From the cell containing the given text, extract its center point as [x, y] coordinate. 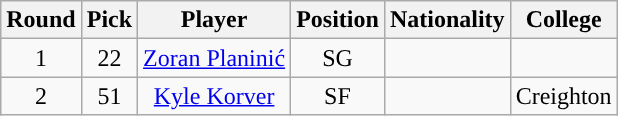
Nationality [447, 20]
1 [41, 58]
SG [338, 58]
Creighton [564, 96]
Round [41, 20]
51 [109, 96]
Pick [109, 20]
Zoran Planinić [214, 58]
Kyle Korver [214, 96]
Player [214, 20]
22 [109, 58]
Position [338, 20]
2 [41, 96]
College [564, 20]
SF [338, 96]
